Determine the (X, Y) coordinate at the center of the cell enclosing the given text.  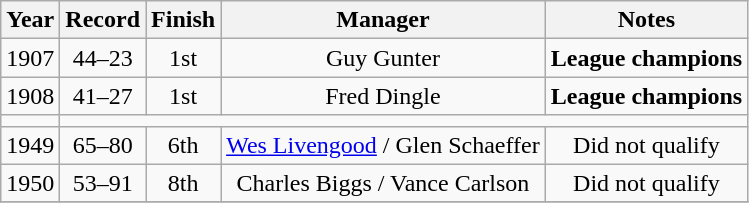
Manager (384, 20)
44–23 (103, 58)
Fred Dingle (384, 96)
Wes Livengood / Glen Schaeffer (384, 145)
1908 (30, 96)
1950 (30, 183)
1907 (30, 58)
53–91 (103, 183)
65–80 (103, 145)
Charles Biggs / Vance Carlson (384, 183)
Record (103, 20)
Guy Gunter (384, 58)
6th (184, 145)
8th (184, 183)
Year (30, 20)
41–27 (103, 96)
Finish (184, 20)
1949 (30, 145)
Notes (646, 20)
